Detect which cell encompasses the target text, then output its (X, Y) center coordinate. 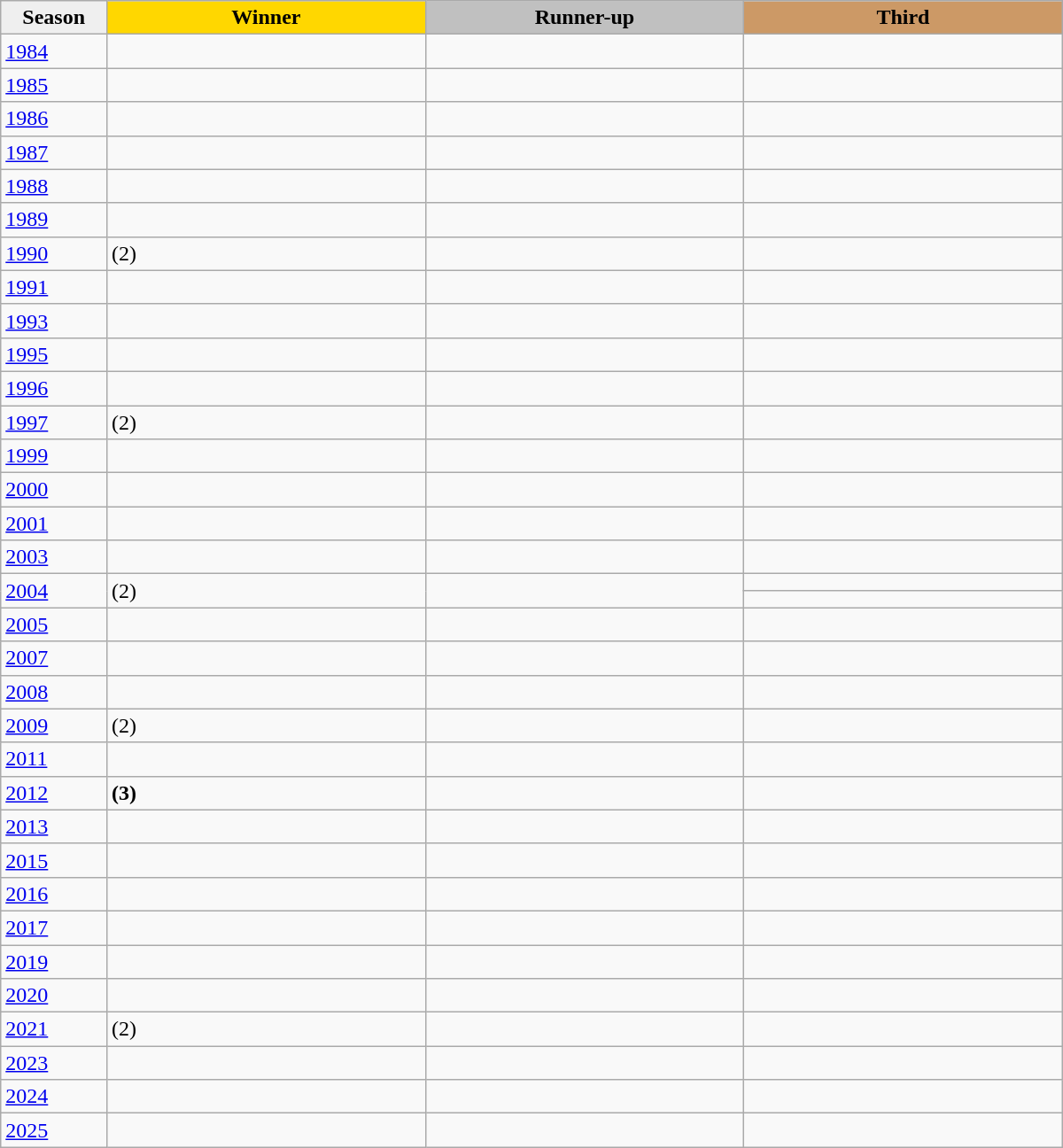
Season (54, 18)
2012 (54, 793)
1985 (54, 85)
1995 (54, 354)
Winner (267, 18)
2015 (54, 860)
2023 (54, 1063)
1987 (54, 152)
1986 (54, 119)
2003 (54, 557)
1989 (54, 220)
(3) (267, 793)
2004 (54, 591)
2009 (54, 725)
2017 (54, 927)
1991 (54, 287)
2020 (54, 996)
2021 (54, 1029)
1988 (54, 186)
2016 (54, 894)
2001 (54, 524)
2025 (54, 1130)
1997 (54, 423)
1990 (54, 253)
1984 (54, 51)
2008 (54, 692)
1993 (54, 321)
2000 (54, 490)
2007 (54, 658)
2011 (54, 759)
1999 (54, 456)
1996 (54, 388)
2019 (54, 961)
2024 (54, 1097)
Third (904, 18)
2013 (54, 826)
Runner-up (585, 18)
2005 (54, 624)
